Determine the (x, y) coordinate at the center of the cell enclosing the given text.  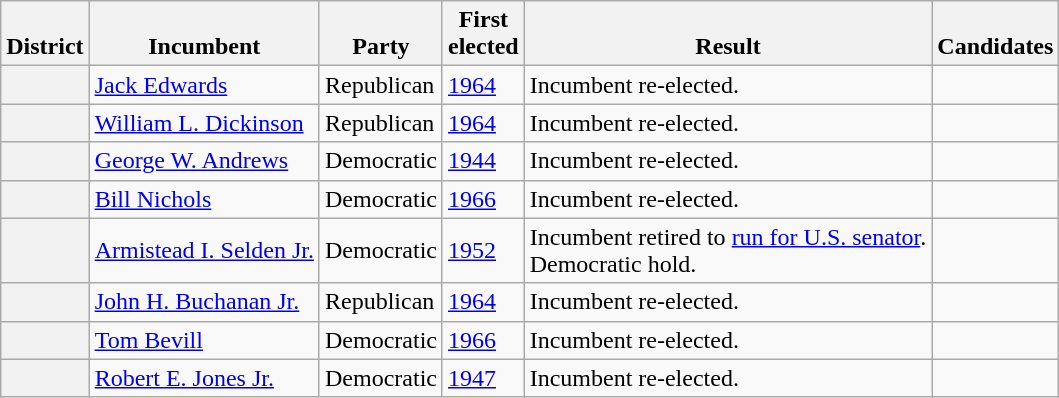
Robert E. Jones Jr. (204, 378)
Incumbent (204, 34)
Tom Bevill (204, 340)
John H. Buchanan Jr. (204, 302)
William L. Dickinson (204, 123)
Jack Edwards (204, 85)
1944 (483, 161)
Candidates (996, 34)
Bill Nichols (204, 199)
Result (728, 34)
1947 (483, 378)
Incumbent retired to run for U.S. senator.Democratic hold. (728, 250)
Party (380, 34)
District (45, 34)
George W. Andrews (204, 161)
Firstelected (483, 34)
1952 (483, 250)
Armistead I. Selden Jr. (204, 250)
